Return [X, Y] of the center of cell containing provided text 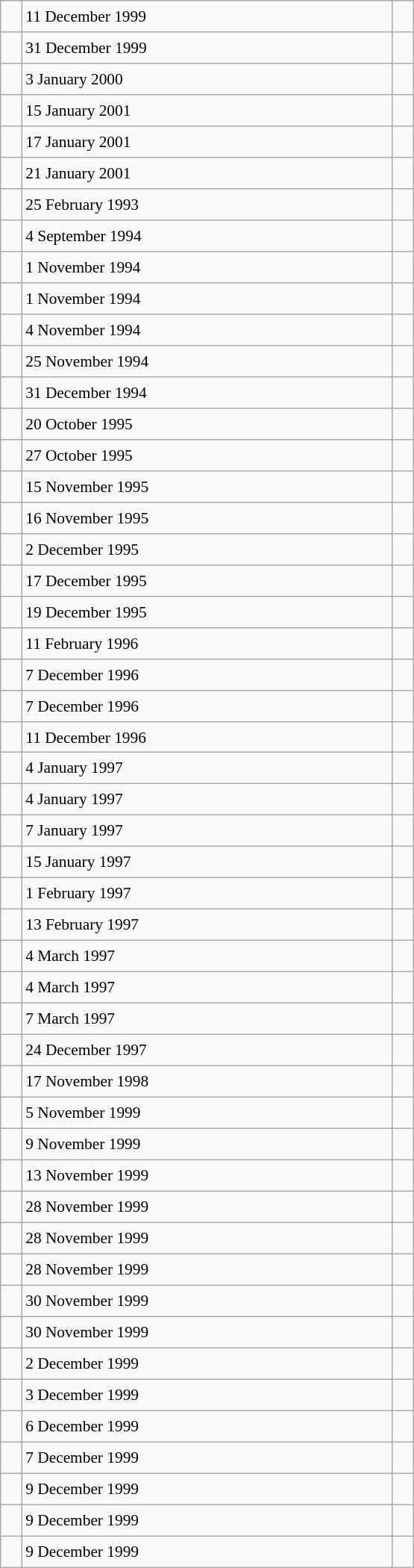
15 January 1997 [207, 862]
4 September 1994 [207, 236]
1 February 1997 [207, 894]
25 November 1994 [207, 361]
19 December 1995 [207, 612]
27 October 1995 [207, 455]
15 November 1995 [207, 486]
17 January 2001 [207, 142]
16 November 1995 [207, 517]
7 March 1997 [207, 1019]
25 February 1993 [207, 205]
31 December 1994 [207, 393]
7 December 1999 [207, 1457]
13 February 1997 [207, 925]
3 January 2000 [207, 79]
2 December 1999 [207, 1363]
11 February 1996 [207, 643]
3 December 1999 [207, 1395]
20 October 1995 [207, 423]
24 December 1997 [207, 1051]
4 November 1994 [207, 330]
17 December 1995 [207, 580]
5 November 1999 [207, 1113]
6 December 1999 [207, 1426]
9 November 1999 [207, 1144]
11 December 1996 [207, 737]
17 November 1998 [207, 1082]
2 December 1995 [207, 549]
21 January 2001 [207, 173]
7 January 1997 [207, 831]
11 December 1999 [207, 16]
15 January 2001 [207, 111]
31 December 1999 [207, 48]
13 November 1999 [207, 1175]
